Detect which cell encompasses the target text, then output its (X, Y) center coordinate. 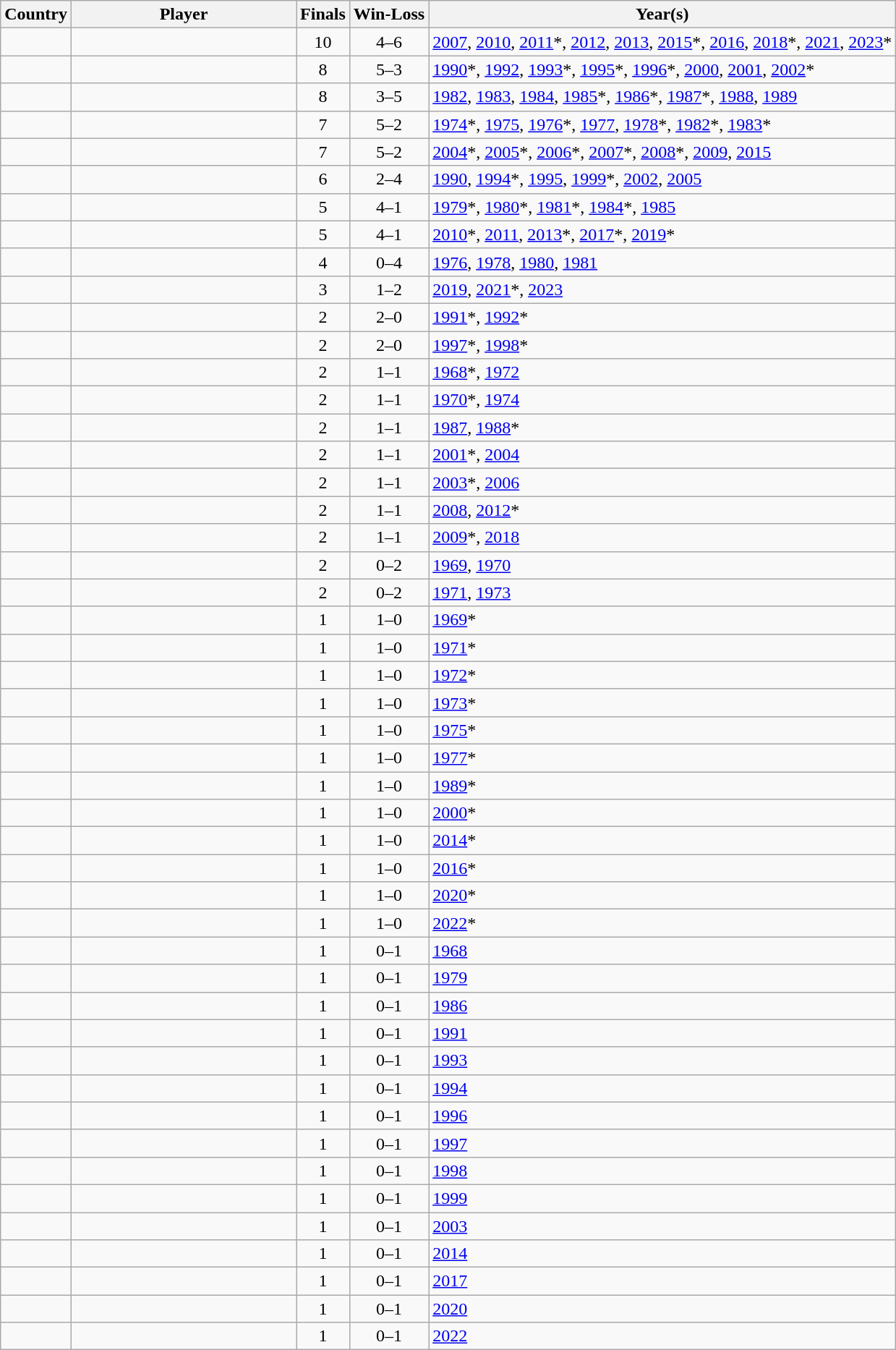
1986 (662, 1006)
1989* (662, 785)
1969, 1970 (662, 565)
Win-Loss (389, 14)
5–3 (389, 69)
4 (323, 262)
Player (184, 14)
10 (323, 42)
2022 (662, 1336)
Country (36, 14)
2–4 (389, 179)
2020* (662, 896)
1994 (662, 1088)
1970*, 1974 (662, 400)
2000* (662, 813)
1990*, 1992, 1993*, 1995*, 1996*, 2000, 2001, 2002* (662, 69)
Year(s) (662, 14)
2017 (662, 1281)
2008, 2012* (662, 510)
1997*, 1998* (662, 345)
1968*, 1972 (662, 373)
1974*, 1975, 1976*, 1977, 1978*, 1982*, 1983* (662, 124)
6 (323, 179)
1968 (662, 951)
1997 (662, 1143)
2009*, 2018 (662, 538)
1991 (662, 1033)
1972* (662, 675)
2022* (662, 923)
2004*, 2005*, 2006*, 2007*, 2008*, 2009, 2015 (662, 152)
1976, 1978, 1980, 1981 (662, 262)
1969* (662, 620)
2020 (662, 1309)
1999 (662, 1198)
1977* (662, 757)
2014 (662, 1254)
1993 (662, 1061)
2001*, 2004 (662, 455)
1996 (662, 1116)
1–2 (389, 289)
0–4 (389, 262)
1975* (662, 730)
2019, 2021*, 2023 (662, 289)
1987, 1988* (662, 428)
1971, 1973 (662, 593)
3–5 (389, 97)
1979*, 1980*, 1981*, 1984*, 1985 (662, 207)
4–6 (389, 42)
1979 (662, 978)
1991*, 1992* (662, 317)
Finals (323, 14)
2016* (662, 868)
3 (323, 289)
2003 (662, 1226)
1998 (662, 1171)
2014* (662, 841)
1990, 1994*, 1995, 1999*, 2002, 2005 (662, 179)
1971* (662, 648)
2007, 2010, 2011*, 2012, 2013, 2015*, 2016, 2018*, 2021, 2023* (662, 42)
2003*, 2006 (662, 483)
1973* (662, 702)
2010*, 2011, 2013*, 2017*, 2019* (662, 234)
1982, 1983, 1984, 1985*, 1986*, 1987*, 1988, 1989 (662, 97)
